Find where the given text appears and provide that cell's center as (x, y) coordinate. 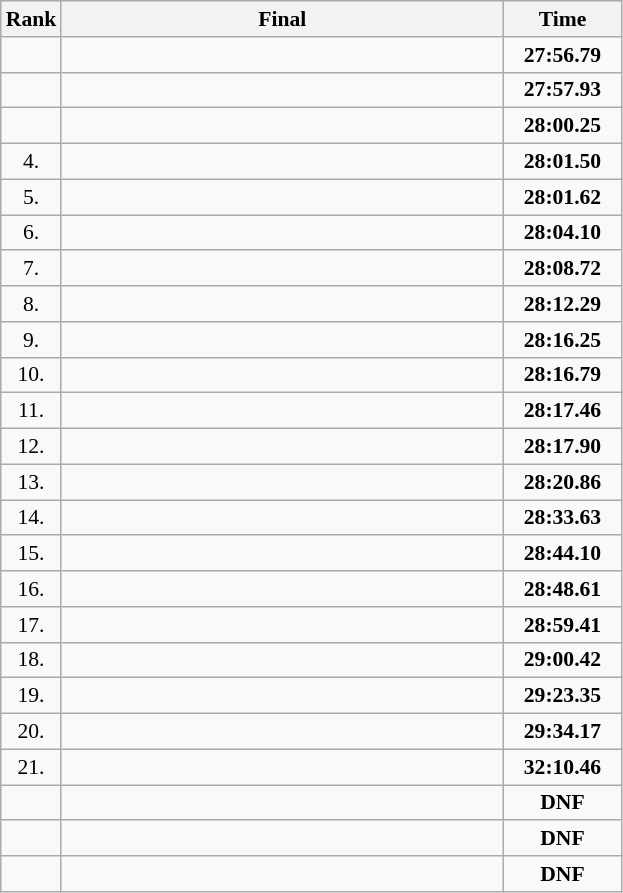
9. (32, 340)
28:16.25 (562, 340)
28:04.10 (562, 233)
29:34.17 (562, 732)
10. (32, 375)
28:48.61 (562, 589)
28:12.29 (562, 304)
11. (32, 411)
18. (32, 660)
16. (32, 589)
4. (32, 162)
15. (32, 554)
12. (32, 447)
28:01.50 (562, 162)
14. (32, 518)
29:00.42 (562, 660)
28:08.72 (562, 269)
28:01.62 (562, 197)
20. (32, 732)
19. (32, 696)
7. (32, 269)
17. (32, 625)
27:57.93 (562, 90)
28:59.41 (562, 625)
21. (32, 767)
28:17.46 (562, 411)
28:16.79 (562, 375)
8. (32, 304)
5. (32, 197)
28:44.10 (562, 554)
32:10.46 (562, 767)
Rank (32, 19)
28:17.90 (562, 447)
28:00.25 (562, 126)
13. (32, 482)
27:56.79 (562, 55)
28:33.63 (562, 518)
6. (32, 233)
Time (562, 19)
28:20.86 (562, 482)
Final (282, 19)
29:23.35 (562, 696)
